Scan for the cell matching the given text and deliver its [x, y] coordinate at center. 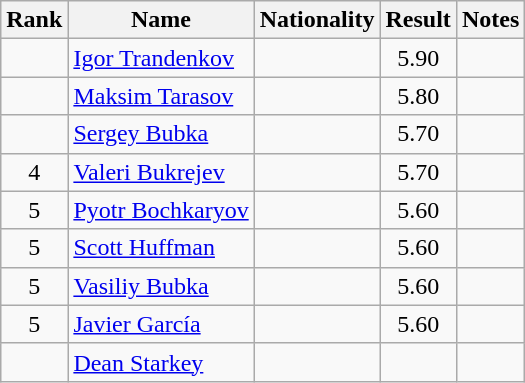
Valeri Bukrejev [161, 172]
Notes [490, 20]
Nationality [317, 20]
Name [161, 20]
Dean Starkey [161, 362]
Vasiliy Bubka [161, 286]
4 [34, 172]
Result [418, 20]
Sergey Bubka [161, 134]
Rank [34, 20]
Maksim Tarasov [161, 96]
Pyotr Bochkaryov [161, 210]
5.90 [418, 58]
Javier García [161, 324]
Igor Trandenkov [161, 58]
5.80 [418, 96]
Scott Huffman [161, 248]
